Pinpoint the cell where the given text exists, returning its [x, y] midpoint coordinate. 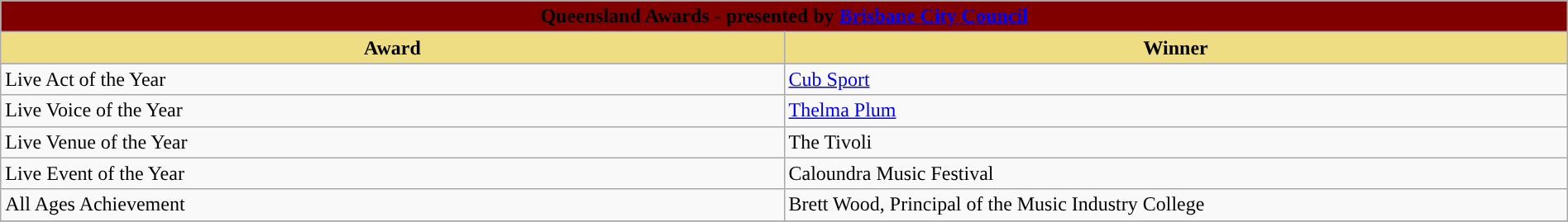
Live Event of the Year [392, 173]
The Tivoli [1176, 142]
Queensland Awards - presented by Brisbane City Council [784, 17]
Award [392, 48]
Caloundra Music Festival [1176, 173]
Live Venue of the Year [392, 142]
All Ages Achievement [392, 205]
Brett Wood, Principal of the Music Industry College [1176, 205]
Live Voice of the Year [392, 111]
Live Act of the Year [392, 79]
Winner [1176, 48]
Thelma Plum [1176, 111]
Cub Sport [1176, 79]
